Output the [X, Y] coordinate of the center of the cell containing the given text.  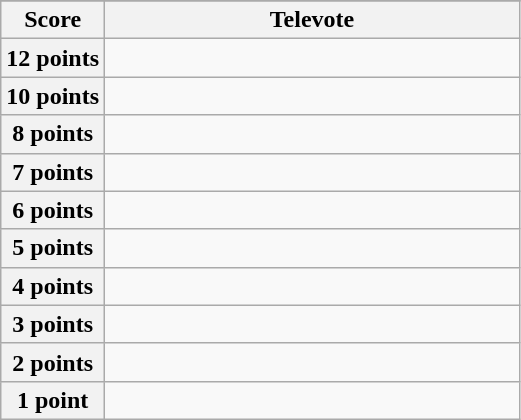
10 points [53, 96]
Score [53, 20]
2 points [53, 362]
4 points [53, 286]
1 point [53, 400]
8 points [53, 134]
12 points [53, 58]
7 points [53, 172]
Televote [312, 20]
3 points [53, 324]
6 points [53, 210]
5 points [53, 248]
